Identify which cell holds the provided text, then report its (X, Y) central coordinate. 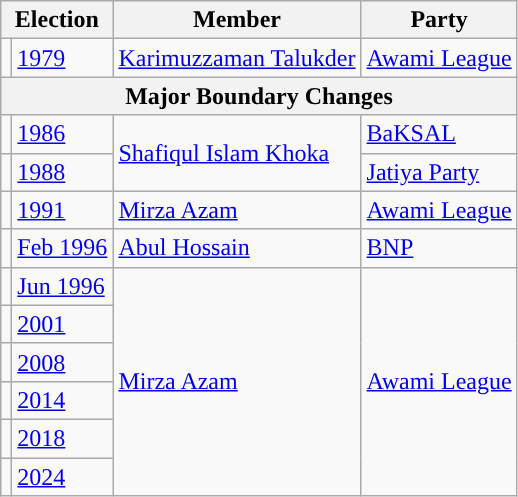
1991 (62, 210)
Election (57, 20)
1986 (62, 134)
Karimuzzaman Talukder (237, 58)
Jatiya Party (439, 172)
BNP (439, 248)
Abul Hossain (237, 248)
2024 (62, 477)
Major Boundary Changes (259, 96)
2018 (62, 438)
2008 (62, 362)
Jun 1996 (62, 286)
Feb 1996 (62, 248)
2014 (62, 400)
BaKSAL (439, 134)
1979 (62, 58)
Shafiqul Islam Khoka (237, 153)
Member (237, 20)
Party (439, 20)
2001 (62, 324)
1988 (62, 172)
